Return (x, y) of the center of cell containing provided text 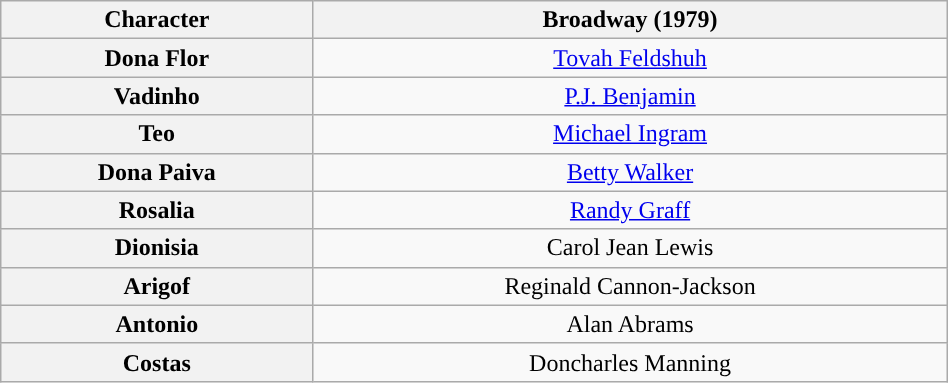
Costas (157, 362)
P.J. Benjamin (630, 96)
Alan Abrams (630, 324)
Character (157, 20)
Dona Flor (157, 58)
Broadway (1979) (630, 20)
Vadinho (157, 96)
Doncharles Manning (630, 362)
Michael Ingram (630, 134)
Tovah Feldshuh (630, 58)
Reginald Cannon-Jackson (630, 286)
Antonio (157, 324)
Randy Graff (630, 210)
Betty Walker (630, 172)
Arigof (157, 286)
Teo (157, 134)
Dionisia (157, 248)
Dona Paiva (157, 172)
Rosalia (157, 210)
Carol Jean Lewis (630, 248)
